Scan for the cell matching the given text and deliver its [x, y] coordinate at center. 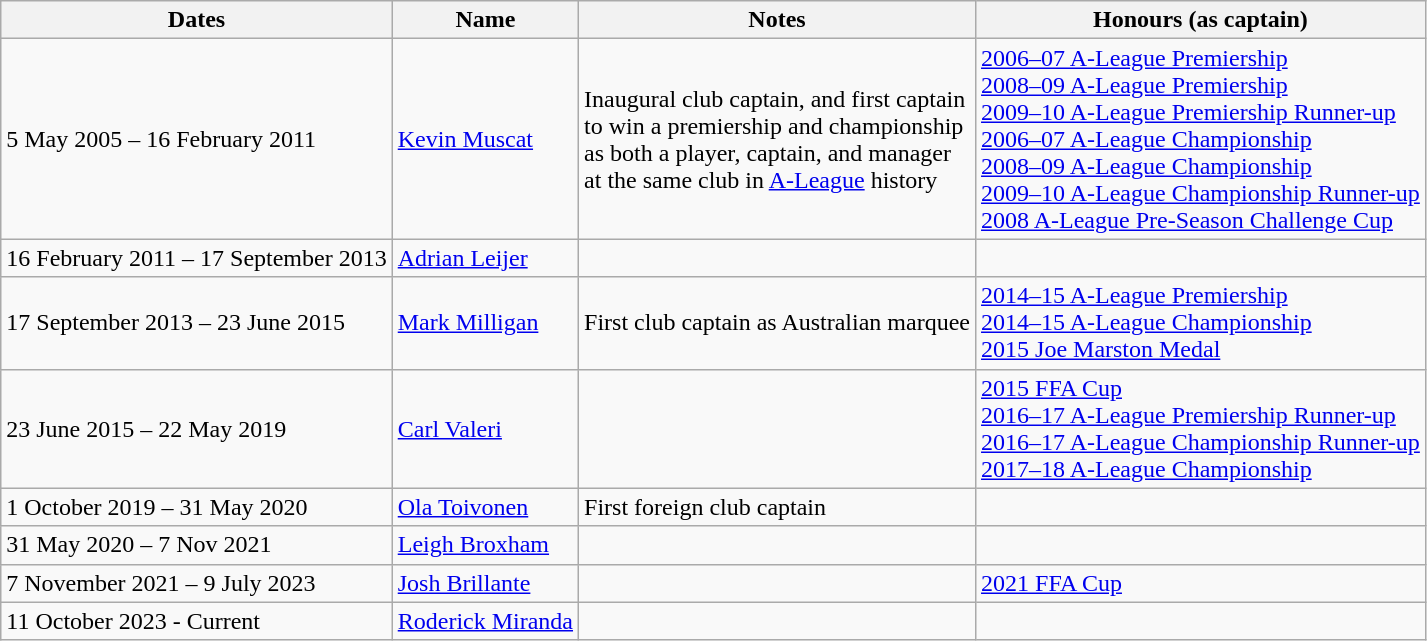
Name [485, 20]
Leigh Broxham [485, 545]
First foreign club captain [778, 507]
Mark Milligan [485, 323]
17 September 2013 – 23 June 2015 [196, 323]
Adrian Leijer [485, 258]
23 June 2015 – 22 May 2019 [196, 428]
Notes [778, 20]
Kevin Muscat [485, 139]
16 February 2011 – 17 September 2013 [196, 258]
7 November 2021 – 9 July 2023 [196, 583]
Josh Brillante [485, 583]
5 May 2005 – 16 February 2011 [196, 139]
2014–15 A-League Premiership 2014–15 A-League Championship 2015 Joe Marston Medal [1201, 323]
1 October 2019 – 31 May 2020 [196, 507]
31 May 2020 – 7 Nov 2021 [196, 545]
2021 FFA Cup [1201, 583]
2015 FFA Cup2016–17 A-League Premiership Runner-up2016–17 A-League Championship Runner-up2017–18 A-League Championship [1201, 428]
First club captain as Australian marquee [778, 323]
Roderick Miranda [485, 621]
Honours (as captain) [1201, 20]
Ola Toivonen [485, 507]
11 October 2023 - Current [196, 621]
Dates [196, 20]
Carl Valeri [485, 428]
